Search for the cell housing the specified text and yield its [x, y] center coordinate. 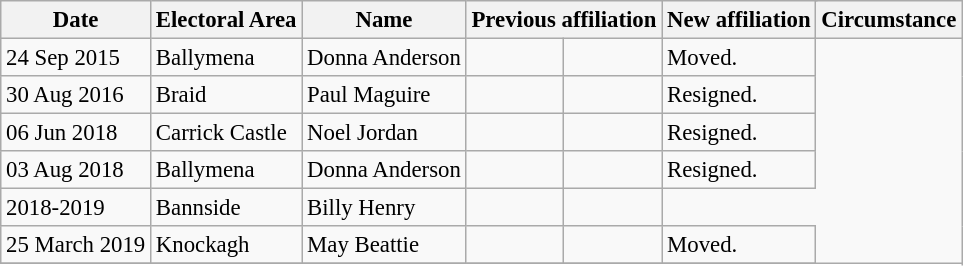
03 Aug 2018 [76, 170]
Carrick Castle [226, 133]
06 Jun 2018 [76, 133]
Billy Henry [384, 208]
Circumstance [889, 20]
Date [76, 20]
25 March 2019 [76, 245]
24 Sep 2015 [76, 58]
2018-2019 [76, 208]
Noel Jordan [384, 133]
May Beattie [384, 245]
Knockagh [226, 245]
Previous affiliation [564, 20]
30 Aug 2016 [76, 95]
Electoral Area [226, 20]
Name [384, 20]
New affiliation [739, 20]
Bannside [226, 208]
Braid [226, 95]
Paul Maguire [384, 95]
